From the cell containing the given text, extract its center point as [X, Y] coordinate. 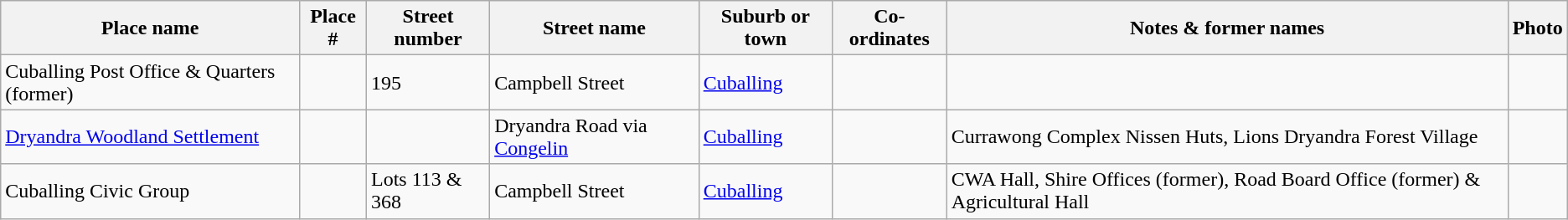
Place # [333, 28]
Lots 113 & 368 [427, 191]
Street number [427, 28]
Cuballing Post Office & Quarters (former) [151, 82]
Place name [151, 28]
Dryandra Woodland Settlement [151, 137]
Co-ordinates [890, 28]
Cuballing Civic Group [151, 191]
Street name [595, 28]
Dryandra Road via Congelin [595, 137]
Currawong Complex Nissen Huts, Lions Dryandra Forest Village [1227, 137]
Suburb or town [766, 28]
195 [427, 82]
Photo [1538, 28]
Notes & former names [1227, 28]
CWA Hall, Shire Offices (former), Road Board Office (former) & Agricultural Hall [1227, 191]
